Identify which cell holds the provided text, then report its [X, Y] central coordinate. 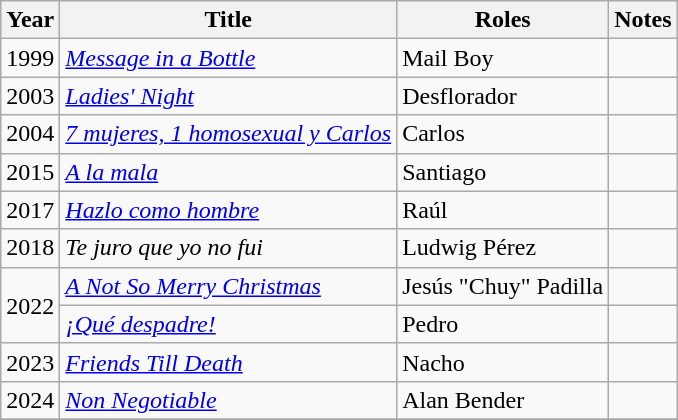
Pedro [503, 324]
2022 [30, 305]
Nacho [503, 362]
2003 [30, 96]
2018 [30, 248]
Year [30, 20]
2017 [30, 210]
A la mala [228, 172]
Ladies' Night [228, 96]
Title [228, 20]
2024 [30, 400]
Friends Till Death [228, 362]
Desflorador [503, 96]
7 mujeres, 1 homosexual y Carlos [228, 134]
Te juro que yo no fui [228, 248]
Non Negotiable [228, 400]
Carlos [503, 134]
Raúl [503, 210]
1999 [30, 58]
2023 [30, 362]
2015 [30, 172]
2004 [30, 134]
Jesús "Chuy" Padilla [503, 286]
Alan Bender [503, 400]
Message in a Bottle [228, 58]
Mail Boy [503, 58]
Ludwig Pérez [503, 248]
Hazlo como hombre [228, 210]
Roles [503, 20]
Notes [643, 20]
Santiago [503, 172]
¡Qué despadre! [228, 324]
A Not So Merry Christmas [228, 286]
